Determine the (X, Y) coordinate at the center of the cell enclosing the given text.  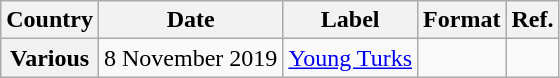
Young Turks (350, 58)
8 November 2019 (190, 58)
Various (50, 58)
Label (350, 20)
Date (190, 20)
Ref. (532, 20)
Format (462, 20)
Country (50, 20)
